Extract the [X, Y] coordinate from the center of the cell holding the provided text.  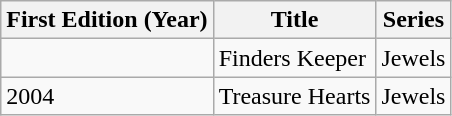
First Edition (Year) [107, 20]
Title [294, 20]
Finders Keeper [294, 58]
Series [414, 20]
Treasure Hearts [294, 96]
2004 [107, 96]
